Search for the cell housing the specified text and yield its [x, y] center coordinate. 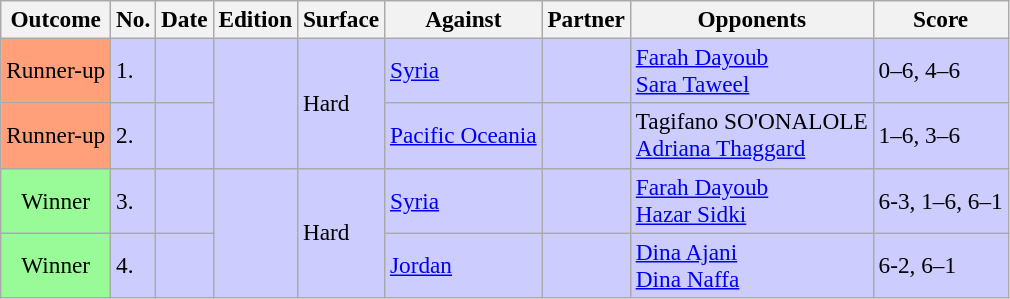
Farah Dayoub Sara Taweel [752, 70]
1–6, 3–6 [940, 136]
Edition [256, 19]
Pacific Oceania [464, 136]
6-3, 1–6, 6–1 [940, 200]
Outcome [56, 19]
Against [464, 19]
Score [940, 19]
Tagifano SO'ONALOLE Adriana Thaggard [752, 136]
2. [134, 136]
Opponents [752, 19]
No. [134, 19]
4. [134, 264]
Jordan [464, 264]
6-2, 6–1 [940, 264]
Farah Dayoub Hazar Sidki [752, 200]
0–6, 4–6 [940, 70]
Date [184, 19]
Dina Ajani Dina Naffa [752, 264]
1. [134, 70]
3. [134, 200]
Surface [342, 19]
Partner [586, 19]
